Find where the given text appears and provide that cell's center as (x, y) coordinate. 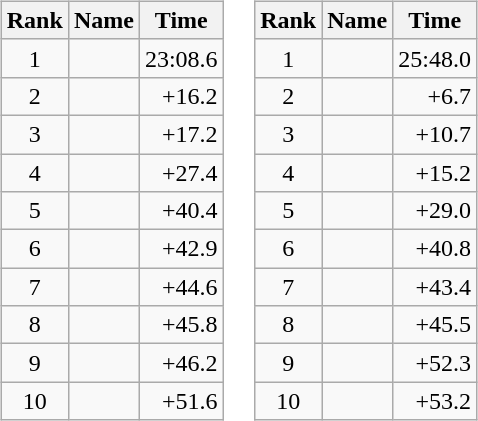
+15.2 (435, 173)
+44.6 (181, 287)
+6.7 (435, 96)
+53.2 (435, 401)
+43.4 (435, 287)
+42.9 (181, 249)
+40.4 (181, 211)
+45.8 (181, 325)
+46.2 (181, 363)
+10.7 (435, 134)
+40.8 (435, 249)
23:08.6 (181, 58)
25:48.0 (435, 58)
+16.2 (181, 96)
+17.2 (181, 134)
+51.6 (181, 401)
+45.5 (435, 325)
+29.0 (435, 211)
+52.3 (435, 363)
+27.4 (181, 173)
